Identify which cell holds the provided text, then report its (x, y) central coordinate. 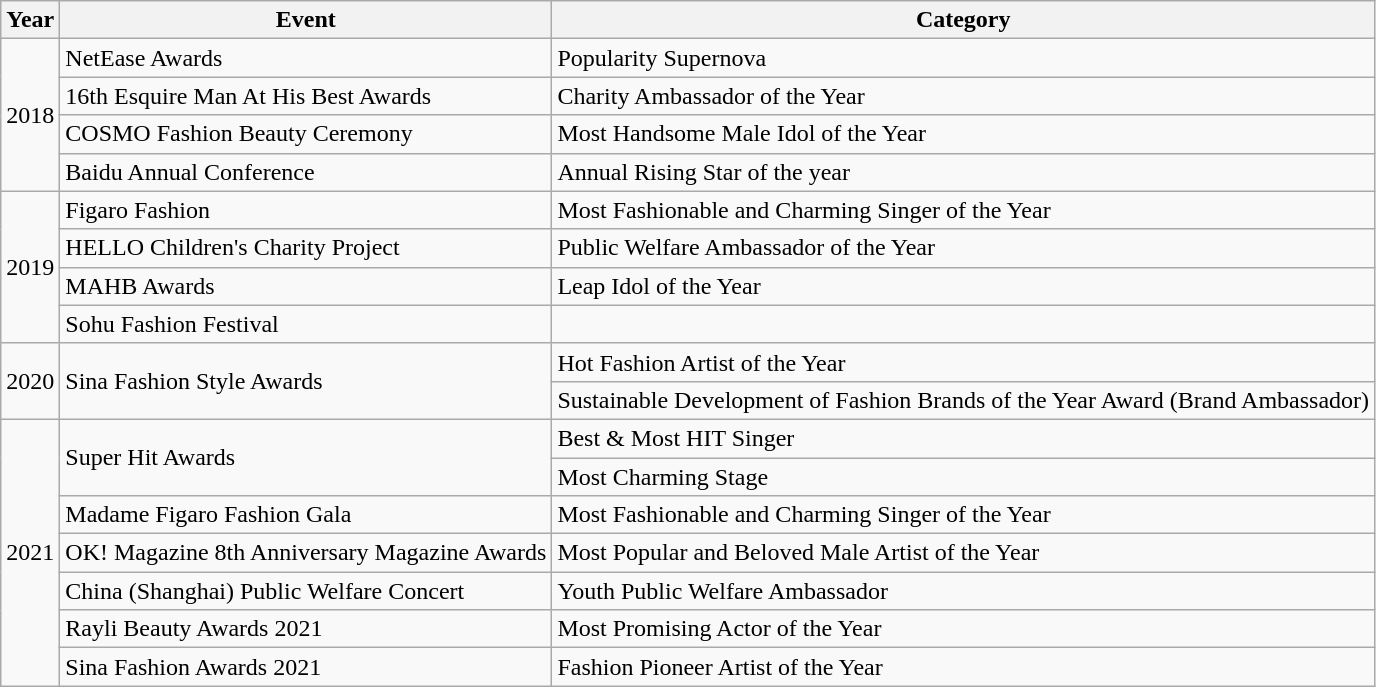
Madame Figaro Fashion Gala (306, 515)
Sina Fashion Style Awards (306, 381)
Sohu Fashion Festival (306, 324)
Best & Most HIT Singer (964, 438)
HELLO Children's Charity Project (306, 248)
Fashion Pioneer Artist of the Year (964, 667)
Figaro Fashion (306, 210)
Most Charming Stage (964, 477)
NetEase Awards (306, 58)
Year (30, 20)
Sina Fashion Awards 2021 (306, 667)
Super Hit Awards (306, 457)
Most Popular and Beloved Male Artist of the Year (964, 553)
Youth Public Welfare Ambassador (964, 591)
COSMO Fashion Beauty Ceremony (306, 134)
Public Welfare Ambassador of the Year (964, 248)
OK! Magazine 8th Anniversary Magazine Awards (306, 553)
MAHB Awards (306, 286)
Baidu Annual Conference (306, 172)
2020 (30, 381)
Charity Ambassador of the Year (964, 96)
16th Esquire Man At His Best Awards (306, 96)
Popularity Supernova (964, 58)
Sustainable Development of Fashion Brands of the Year Award (Brand Ambassador) (964, 400)
2019 (30, 267)
2018 (30, 115)
Leap Idol of the Year (964, 286)
Rayli Beauty Awards 2021 (306, 629)
Most Handsome Male Idol of the Year (964, 134)
Most Promising Actor of the Year (964, 629)
Hot Fashion Artist of the Year (964, 362)
2021 (30, 552)
Event (306, 20)
China (Shanghai) Public Welfare Concert (306, 591)
Category (964, 20)
Annual Rising Star of the year (964, 172)
